Return the [X, Y] coordinate for the center point of the cell that contains the specified text.  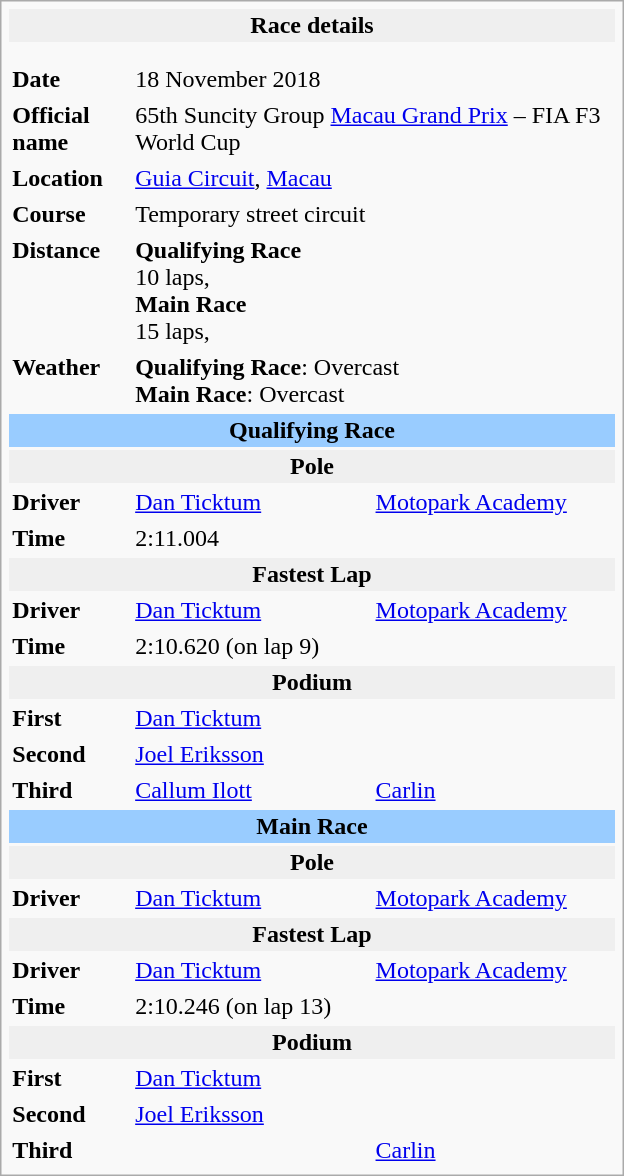
Callum Ilott [250, 790]
Main Race [312, 826]
Qualifying Race: OvercastMain Race: Overcast [374, 381]
2:10.620 (on lap 9) [374, 646]
2:11.004 [374, 538]
18 November 2018 [250, 80]
Qualifying Race10 laps, Main Race15 laps, [374, 291]
Official name [69, 129]
2:10.246 (on lap 13) [374, 1006]
65th Suncity Group Macau Grand Prix – FIA F3 World Cup [374, 129]
Temporary street circuit [374, 214]
Guia Circuit, Macau [374, 178]
Date [69, 80]
Weather [69, 381]
Distance [69, 291]
Course [69, 214]
Race details [312, 26]
Location [69, 178]
Qualifying Race [312, 430]
